Scan for the cell matching the given text and deliver its [x, y] coordinate at center. 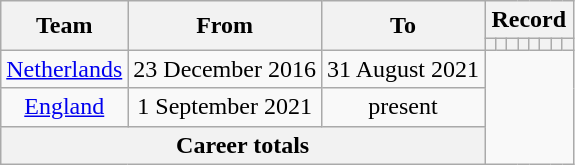
Netherlands [64, 69]
England [64, 107]
Record [529, 20]
Team [64, 26]
1 September 2021 [225, 107]
To [402, 26]
Career totals [243, 145]
31 August 2021 [402, 69]
present [402, 107]
23 December 2016 [225, 69]
From [225, 26]
